Locate the cell with the specified text and output its (X, Y) center coordinate. 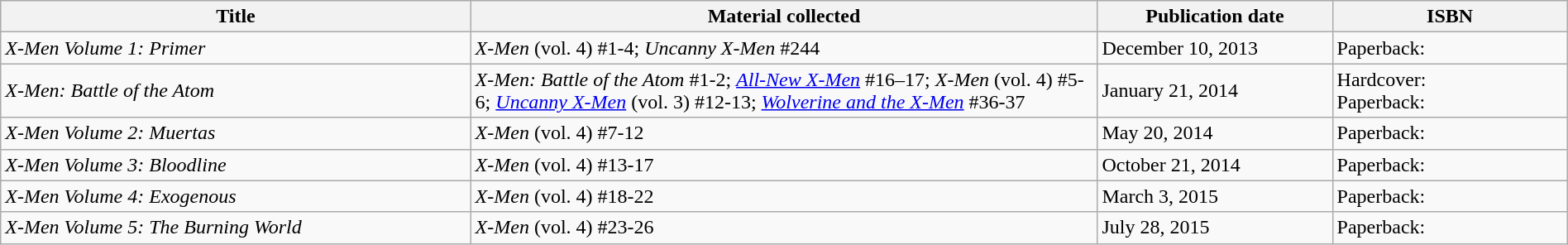
March 3, 2015 (1215, 196)
July 28, 2015 (1215, 228)
Material collected (784, 17)
X-Men Volume 5: The Burning World (236, 228)
October 21, 2014 (1215, 165)
ISBN (1450, 17)
X-Men Volume 2: Muertas (236, 133)
Publication date (1215, 17)
X-Men Volume 1: Primer (236, 48)
X-Men: Battle of the Atom (236, 91)
X-Men Volume 4: Exogenous (236, 196)
January 21, 2014 (1215, 91)
Title (236, 17)
December 10, 2013 (1215, 48)
Hardcover: Paperback: (1450, 91)
X-Men (vol. 4) #18-22 (784, 196)
X-Men Volume 3: Bloodline (236, 165)
X-Men: Battle of the Atom #1-2; All-New X-Men #16–17; X-Men (vol. 4) #5-6; Uncanny X-Men (vol. 3) #12-13; Wolverine and the X-Men #36-37 (784, 91)
May 20, 2014 (1215, 133)
X-Men (vol. 4) #1-4; Uncanny X-Men #244 (784, 48)
X-Men (vol. 4) #23-26 (784, 228)
X-Men (vol. 4) #13-17 (784, 165)
X-Men (vol. 4) #7-12 (784, 133)
